Scan for the cell matching the given text and deliver its [X, Y] coordinate at center. 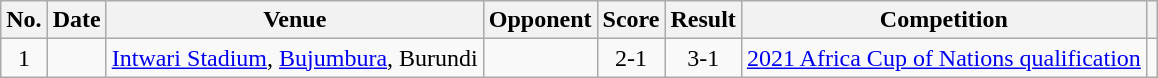
2-1 [631, 58]
Result [703, 20]
2021 Africa Cup of Nations qualification [944, 58]
Venue [294, 20]
Intwari Stadium, Bujumbura, Burundi [294, 58]
1 [24, 58]
3-1 [703, 58]
Opponent [540, 20]
No. [24, 20]
Competition [944, 20]
Score [631, 20]
Date [76, 20]
